Pinpoint the cell where the given text exists, returning its [X, Y] midpoint coordinate. 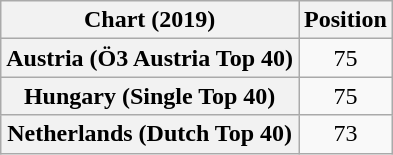
Hungary (Single Top 40) [150, 96]
73 [346, 134]
Position [346, 20]
Netherlands (Dutch Top 40) [150, 134]
Austria (Ö3 Austria Top 40) [150, 58]
Chart (2019) [150, 20]
